For the text-containing cell, return its midpoint in (X, Y) coordinate format. 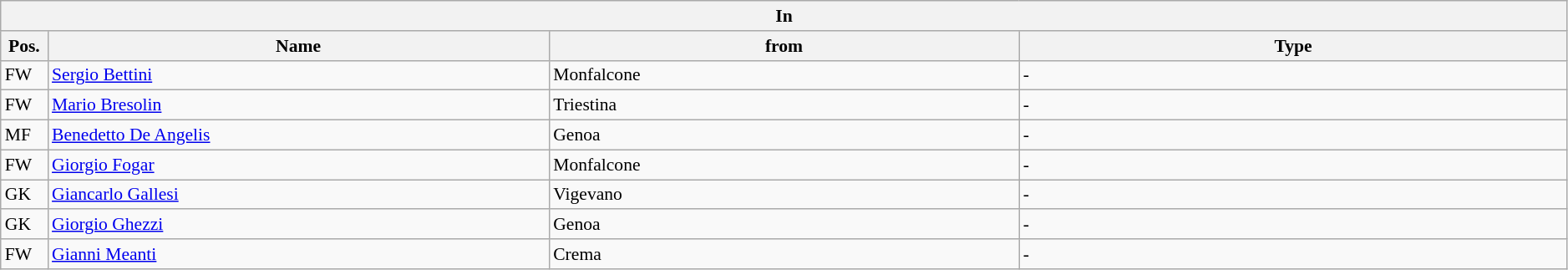
Giorgio Fogar (298, 165)
Gianni Meanti (298, 254)
MF (24, 135)
Name (298, 46)
Vigevano (784, 195)
Crema (784, 254)
In (784, 16)
Pos. (24, 46)
Benedetto De Angelis (298, 135)
Giorgio Ghezzi (298, 225)
Sergio Bettini (298, 75)
Type (1293, 46)
Mario Bresolin (298, 105)
Triestina (784, 105)
Giancarlo Gallesi (298, 195)
from (784, 46)
